Search for the cell housing the specified text and yield its [X, Y] center coordinate. 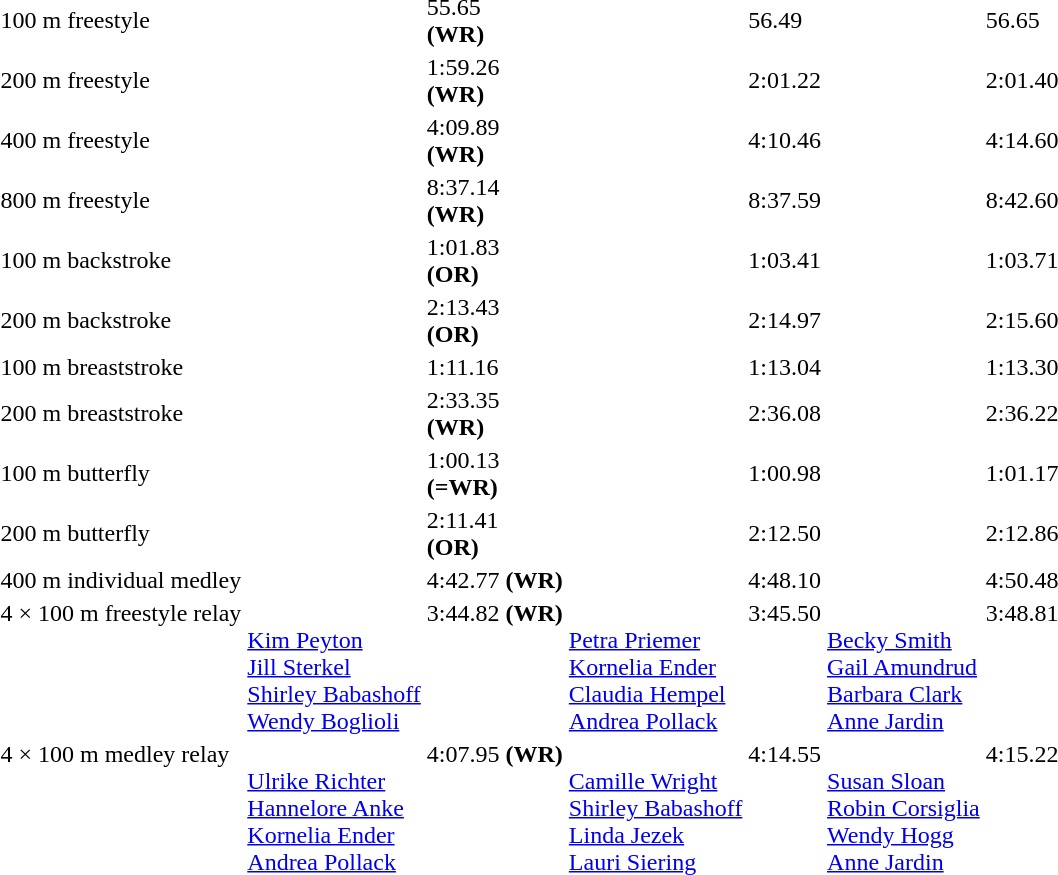
2:14.97 [785, 320]
1:00.98 [785, 474]
1:11.16 [494, 367]
1:59.26 (WR) [494, 80]
4:42.77 (WR) [494, 580]
2:01.22 [785, 80]
2:36.08 [785, 414]
1:03.41 [785, 260]
4:48.10 [785, 580]
3:44.82 (WR) [494, 667]
8:37.59 [785, 200]
4:10.46 [785, 140]
Becky SmithGail AmundrudBarbara ClarkAnne Jardin [904, 667]
2:33.35 (WR) [494, 414]
8:37.14 (WR) [494, 200]
Kim PeytonJill SterkelShirley BabashoffWendy Boglioli [334, 667]
3:45.50 [785, 667]
2:12.50 [785, 534]
1:01.83 (OR) [494, 260]
4:09.89 (WR) [494, 140]
1:00.13 (=WR) [494, 474]
2:13.43 (OR) [494, 320]
Petra PriemerKornelia EnderClaudia HempelAndrea Pollack [656, 667]
2:11.41 (OR) [494, 534]
1:13.04 [785, 367]
